Extract the (x, y) coordinate from the center of the cell holding the provided text.  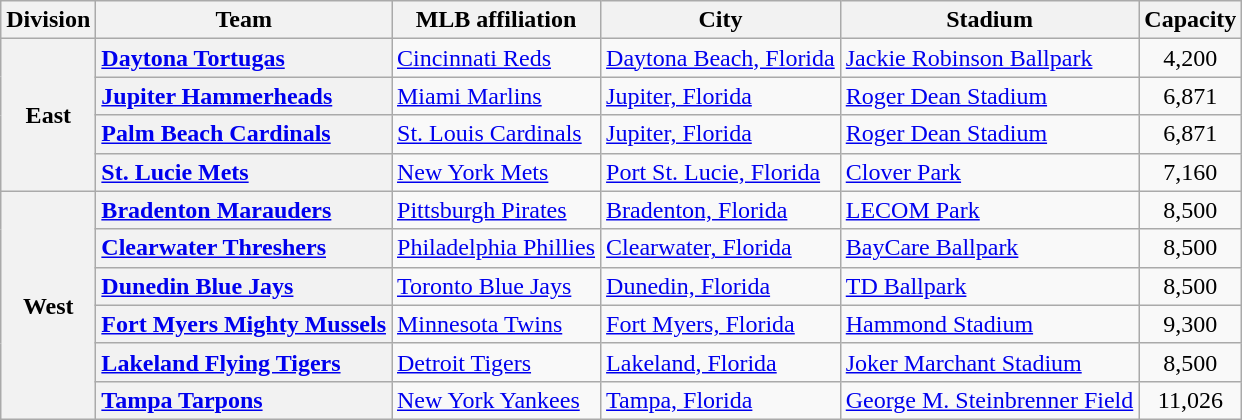
Clearwater Threshers (244, 248)
George M. Steinbrenner Field (990, 400)
Bradenton Marauders (244, 210)
Port St. Lucie, Florida (721, 172)
St. Louis Cardinals (496, 134)
Dunedin, Florida (721, 286)
New York Mets (496, 172)
New York Yankees (496, 400)
7,160 (1190, 172)
Hammond Stadium (990, 324)
Detroit Tigers (496, 362)
Toronto Blue Jays (496, 286)
Minnesota Twins (496, 324)
MLB affiliation (496, 20)
City (721, 20)
Jupiter Hammerheads (244, 96)
Bradenton, Florida (721, 210)
Fort Myers, Florida (721, 324)
Jackie Robinson Ballpark (990, 58)
Tampa, Florida (721, 400)
Cincinnati Reds (496, 58)
Pittsburgh Pirates (496, 210)
Team (244, 20)
Daytona Tortugas (244, 58)
St. Lucie Mets (244, 172)
Philadelphia Phillies (496, 248)
Tampa Tarpons (244, 400)
East (48, 115)
Division (48, 20)
Lakeland Flying Tigers (244, 362)
9,300 (1190, 324)
Clover Park (990, 172)
Stadium (990, 20)
TD Ballpark (990, 286)
Joker Marchant Stadium (990, 362)
BayCare Ballpark (990, 248)
Miami Marlins (496, 96)
Capacity (1190, 20)
Daytona Beach, Florida (721, 58)
Fort Myers Mighty Mussels (244, 324)
LECOM Park (990, 210)
4,200 (1190, 58)
Dunedin Blue Jays (244, 286)
Lakeland, Florida (721, 362)
Clearwater, Florida (721, 248)
West (48, 305)
Palm Beach Cardinals (244, 134)
11,026 (1190, 400)
